Locate the cell with the specified text and output its (x, y) center coordinate. 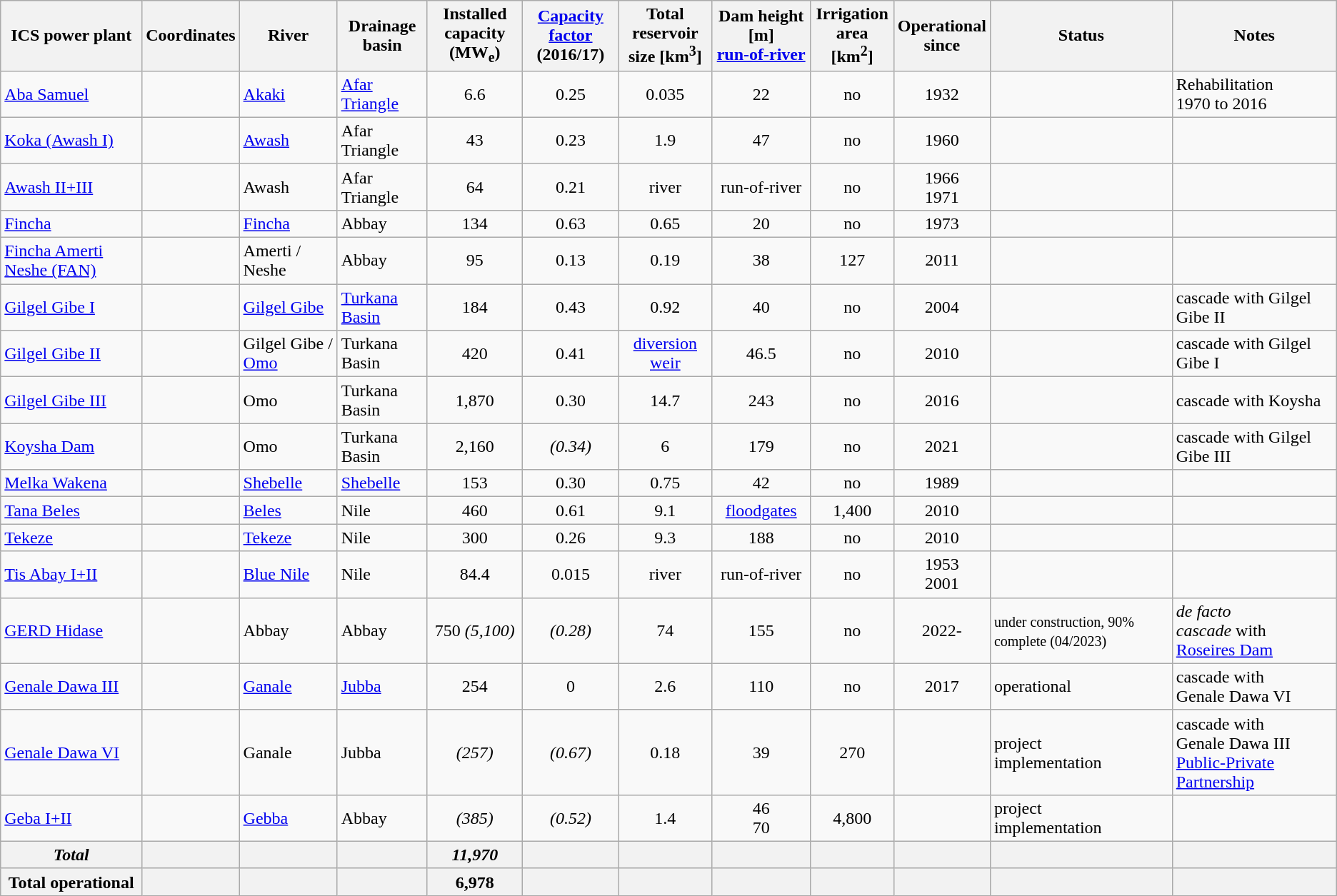
ICS power plant (71, 36)
Koka (Awash I) (71, 140)
1,870 (474, 400)
2017 (941, 687)
0.21 (571, 187)
Fincha Amerti Neshe (FAN) (71, 261)
2016 (941, 400)
243 (761, 400)
Genale Dawa III (71, 687)
cascade with Gilgel Gibe I (1254, 354)
Total (71, 855)
Gilgel Gibe II (71, 354)
0.015 (571, 574)
0.75 (665, 483)
operational (1081, 687)
Capacity factor(2016/17) (571, 36)
Notes (1254, 36)
0.63 (571, 223)
Gilgel Gibe (289, 307)
Gebba (289, 818)
0.25 (571, 94)
0.43 (571, 307)
0 (571, 687)
Total operational (71, 882)
Aba Samuel (71, 94)
Gilgel Gibe / Omo (289, 354)
Installedcapacity (MWe) (474, 36)
38 (761, 261)
750 (5,100) (474, 630)
134 (474, 223)
Akaki (289, 94)
20 (761, 223)
(0.34) (571, 447)
Tis Abay I+II (71, 574)
2021 (941, 447)
460 (474, 510)
2.6 (665, 687)
Amerti / Neshe (289, 261)
0.61 (571, 510)
under construction, 90% complete (04/2023) (1081, 630)
155 (761, 630)
2004 (941, 307)
Rehabilitation1970 to 2016 (1254, 94)
46.5 (761, 354)
Awash II+III (71, 187)
14.7 (665, 400)
cascade with Genale Dawa IIIPublic-Private Partnership (1254, 752)
188 (761, 538)
4670 (761, 818)
(385) (474, 818)
Operationalsince (941, 36)
127 (852, 261)
184 (474, 307)
179 (761, 447)
4,800 (852, 818)
9.1 (665, 510)
GERD Hidase (71, 630)
(0.28) (571, 630)
0.18 (665, 752)
254 (474, 687)
0.13 (571, 261)
19532001 (941, 574)
Koysha Dam (71, 447)
(0.52) (571, 818)
de factocascade with Roseires Dam (1254, 630)
2,160 (474, 447)
cascade with Genale Dawa VI (1254, 687)
95 (474, 261)
420 (474, 354)
0.41 (571, 354)
cascade with Gilgel Gibe II (1254, 307)
Dam height [m]run-of-river (761, 36)
cascade with Koysha (1254, 400)
1960 (941, 140)
(257) (474, 752)
Gilgel Gibe III (71, 400)
6.6 (474, 94)
64 (474, 187)
Blue Nile (289, 574)
19661971 (941, 187)
0.26 (571, 538)
floodgates (761, 510)
153 (474, 483)
39 (761, 752)
9.3 (665, 538)
270 (852, 752)
6 (665, 447)
1.4 (665, 818)
Melka Wakena (71, 483)
Tana Beles (71, 510)
42 (761, 483)
0.035 (665, 94)
47 (761, 140)
300 (474, 538)
2022- (941, 630)
0.65 (665, 223)
110 (761, 687)
1,400 (852, 510)
22 (761, 94)
Irrigationarea [km2] (852, 36)
43 (474, 140)
Geba I+II (71, 818)
1.9 (665, 140)
40 (761, 307)
1989 (941, 483)
River (289, 36)
Gilgel Gibe I (71, 307)
84.4 (474, 574)
Drainagebasin (382, 36)
2011 (941, 261)
74 (665, 630)
1973 (941, 223)
cascade with Gilgel Gibe III (1254, 447)
0.19 (665, 261)
Status (1081, 36)
Beles (289, 510)
diversionweir (665, 354)
0.23 (571, 140)
6,978 (474, 882)
11,970 (474, 855)
0.92 (665, 307)
Total reservoirsize [km3] (665, 36)
Coordinates (191, 36)
1932 (941, 94)
(0.67) (571, 752)
Genale Dawa VI (71, 752)
